Identify which cell holds the provided text, then report its (x, y) central coordinate. 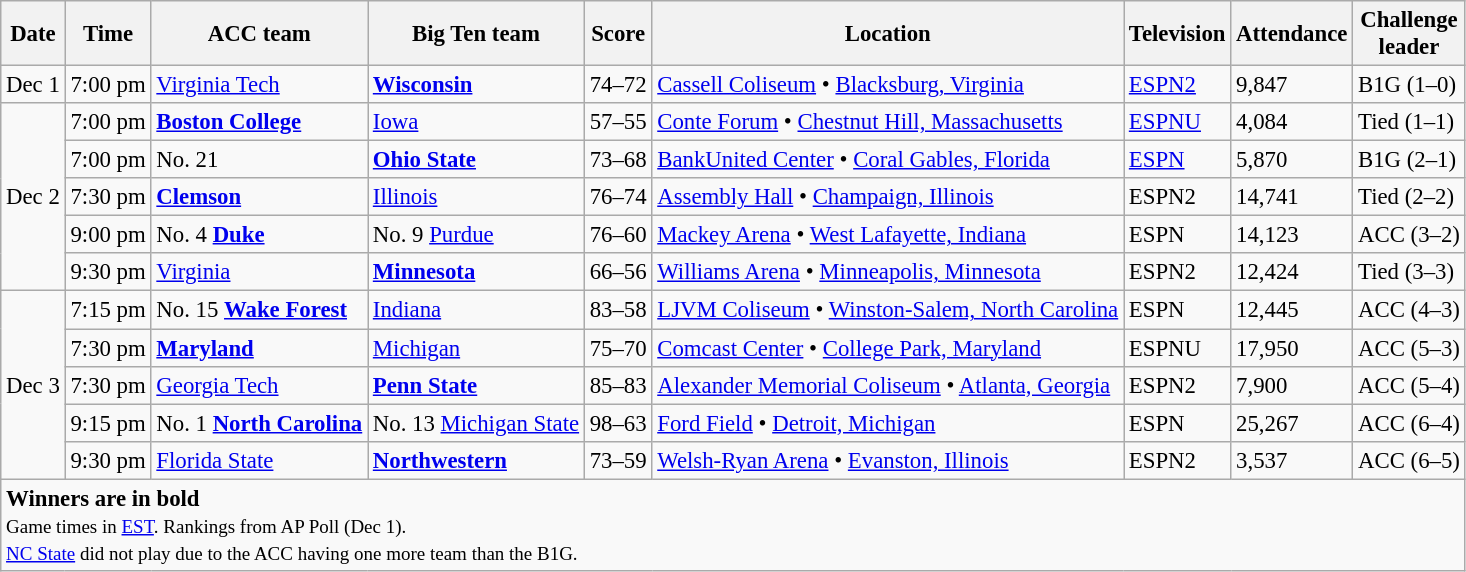
Winners are in boldGame times in EST. Rankings from AP Poll (Dec 1).NC State did not play due to the ACC having one more team than the B1G. (733, 525)
Time (108, 34)
75–70 (618, 348)
Attendance (1292, 34)
12,424 (1292, 273)
No. 13 Michigan State (476, 423)
No. 1 North Carolina (259, 423)
Minnesota (476, 273)
14,123 (1292, 235)
Northwestern (476, 460)
Penn State (476, 385)
BankUnited Center • Coral Gables, Florida (888, 160)
12,445 (1292, 310)
Iowa (476, 122)
Welsh-Ryan Arena • Evanston, Illinois (888, 460)
Tied (2–2) (1409, 197)
Dec 1 (33, 85)
No. 9 Purdue (476, 235)
Score (618, 34)
5,870 (1292, 160)
Date (33, 34)
ACC (6–4) (1409, 423)
Alexander Memorial Coliseum • Atlanta, Georgia (888, 385)
25,267 (1292, 423)
ACC team (259, 34)
66–56 (618, 273)
7,900 (1292, 385)
Television (1178, 34)
Florida State (259, 460)
9:15 pm (108, 423)
Conte Forum • Chestnut Hill, Massachusetts (888, 122)
Maryland (259, 348)
Dec 2 (33, 197)
Williams Arena • Minneapolis, Minnesota (888, 273)
Indiana (476, 310)
ACC (5–4) (1409, 385)
No. 21 (259, 160)
Georgia Tech (259, 385)
ACC (4–3) (1409, 310)
ACC (5–3) (1409, 348)
Ohio State (476, 160)
73–59 (618, 460)
17,950 (1292, 348)
98–63 (618, 423)
Mackey Arena • West Lafayette, Indiana (888, 235)
9,847 (1292, 85)
No. 4 Duke (259, 235)
Boston College (259, 122)
9:00 pm (108, 235)
Tied (3–3) (1409, 273)
73–68 (618, 160)
4,084 (1292, 122)
Challengeleader (1409, 34)
83–58 (618, 310)
B1G (2–1) (1409, 160)
Cassell Coliseum • Blacksburg, Virginia (888, 85)
No. 15 Wake Forest (259, 310)
Virginia (259, 273)
Ford Field • Detroit, Michigan (888, 423)
76–74 (618, 197)
Clemson (259, 197)
Illinois (476, 197)
Location (888, 34)
B1G (1–0) (1409, 85)
Big Ten team (476, 34)
Michigan (476, 348)
7:15 pm (108, 310)
Dec 3 (33, 385)
Assembly Hall • Champaign, Illinois (888, 197)
ACC (6–5) (1409, 460)
Tied (1–1) (1409, 122)
Comcast Center • College Park, Maryland (888, 348)
14,741 (1292, 197)
Virginia Tech (259, 85)
3,537 (1292, 460)
76–60 (618, 235)
85–83 (618, 385)
74–72 (618, 85)
57–55 (618, 122)
Wisconsin (476, 85)
ACC (3–2) (1409, 235)
LJVM Coliseum • Winston-Salem, North Carolina (888, 310)
